Find where the given text appears and provide that cell's center as (X, Y) coordinate. 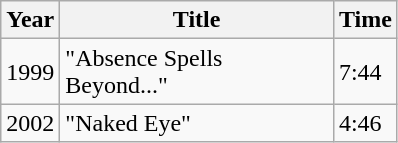
1999 (30, 72)
"Naked Eye" (197, 123)
4:46 (365, 123)
"Absence Spells Beyond..." (197, 72)
Time (365, 20)
2002 (30, 123)
7:44 (365, 72)
Title (197, 20)
Year (30, 20)
